Return [X, Y] of the center of cell containing provided text 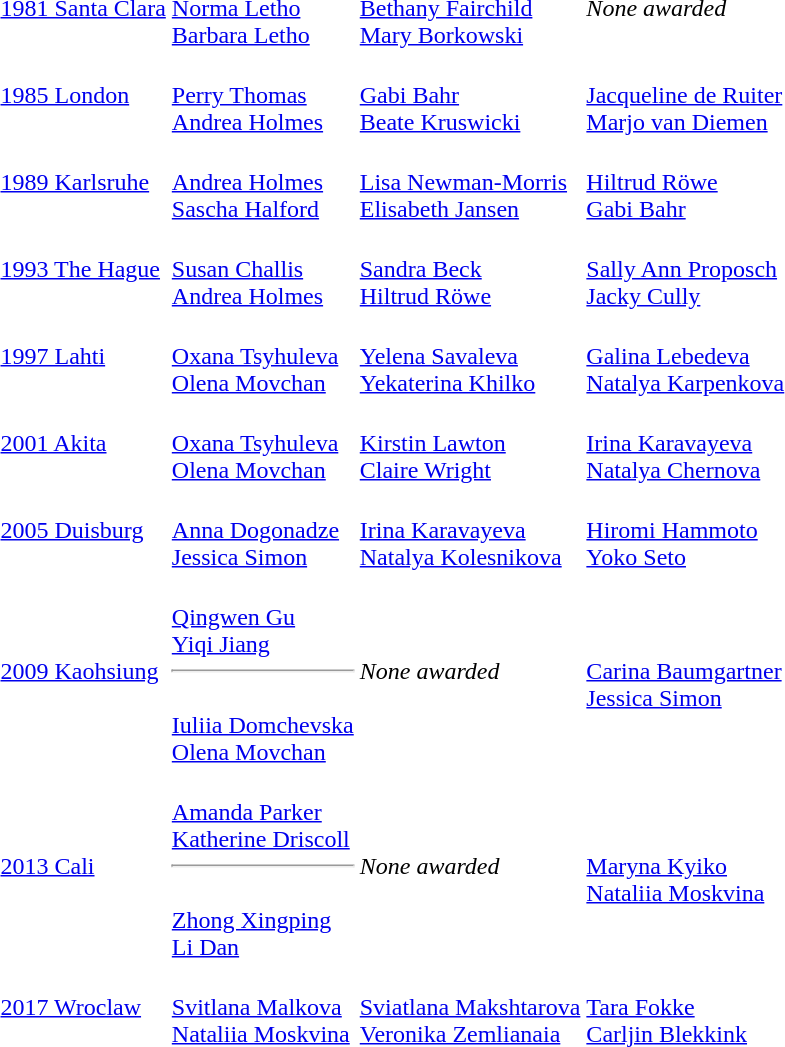
Irina KaravayevaNatalya Kolesnikova [470, 530]
Anna DogonadzeJessica Simon [262, 530]
Amanda ParkerKatherine Driscoll Zhong XingpingLi Dan [262, 866]
Andrea HolmesSascha Halford [262, 182]
Sandra BeckHiltrud Röwe [470, 269]
Perry ThomasAndrea Holmes [262, 95]
Lisa Newman-MorrisElisabeth Jansen [470, 182]
Kirstin LawtonClaire Wright [470, 443]
Gabi BahrBeate Kruswicki [470, 95]
Qingwen GuYiqi Jiang Iuliia DomchevskaOlena Movchan [262, 671]
Yelena SavalevaYekaterina Khilko [470, 356]
Susan ChallisAndrea Holmes [262, 269]
